Locate the cell with the specified text and output its [X, Y] center coordinate. 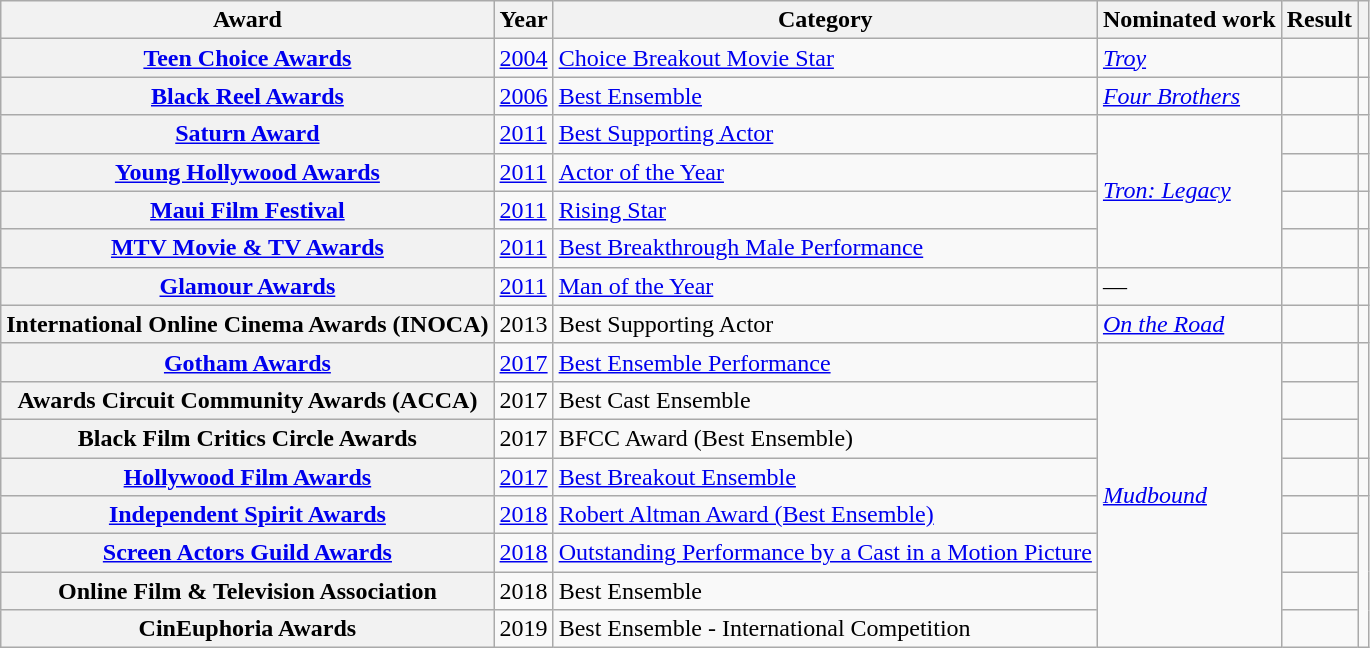
International Online Cinema Awards (INOCA) [248, 324]
2004 [524, 58]
Black Reel Awards [248, 96]
Category [825, 20]
Saturn Award [248, 134]
Awards Circuit Community Awards (ACCA) [248, 400]
Rising Star [825, 210]
Best Breakthrough Male Performance [825, 248]
Result [1319, 20]
Choice Breakout Movie Star [825, 58]
2006 [524, 96]
Best Ensemble Performance [825, 362]
Best Ensemble - International Competition [825, 629]
Black Film Critics Circle Awards [248, 438]
Gotham Awards [248, 362]
Online Film & Television Association [248, 591]
Independent Spirit Awards [248, 515]
On the Road [1189, 324]
Young Hollywood Awards [248, 172]
Outstanding Performance by a Cast in a Motion Picture [825, 553]
Troy [1189, 58]
Mudbound [1189, 495]
Screen Actors Guild Awards [248, 553]
Award [248, 20]
2019 [524, 629]
— [1189, 286]
2013 [524, 324]
Four Brothers [1189, 96]
Best Breakout Ensemble [825, 477]
Robert Altman Award (Best Ensemble) [825, 515]
Teen Choice Awards [248, 58]
Glamour Awards [248, 286]
CinEuphoria Awards [248, 629]
Hollywood Film Awards [248, 477]
Man of the Year [825, 286]
BFCC Award (Best Ensemble) [825, 438]
Actor of the Year [825, 172]
Best Cast Ensemble [825, 400]
Tron: Legacy [1189, 191]
MTV Movie & TV Awards [248, 248]
Maui Film Festival [248, 210]
Nominated work [1189, 20]
Year [524, 20]
